Determine the (x, y) coordinate at the center of the cell enclosing the given text.  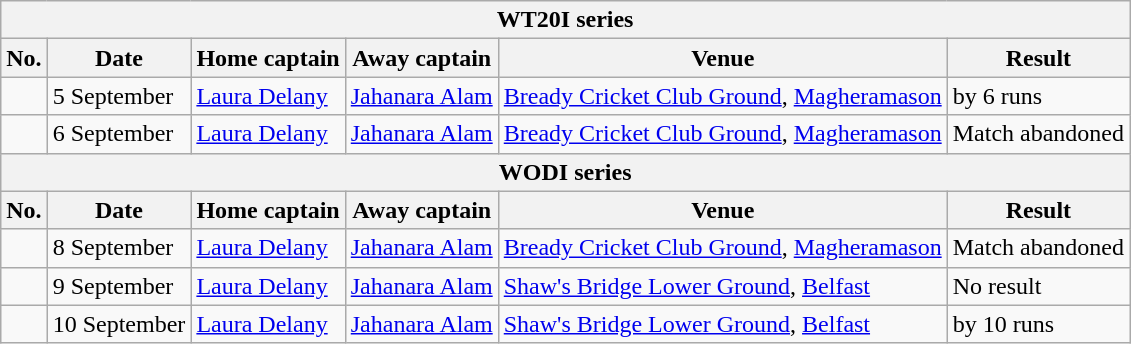
WT20I series (566, 20)
6 September (119, 134)
9 September (119, 286)
5 September (119, 96)
by 10 runs (1038, 324)
10 September (119, 324)
by 6 runs (1038, 96)
WODI series (566, 172)
8 September (119, 248)
No result (1038, 286)
